Extract the (x, y) coordinate from the center of the cell holding the provided text.  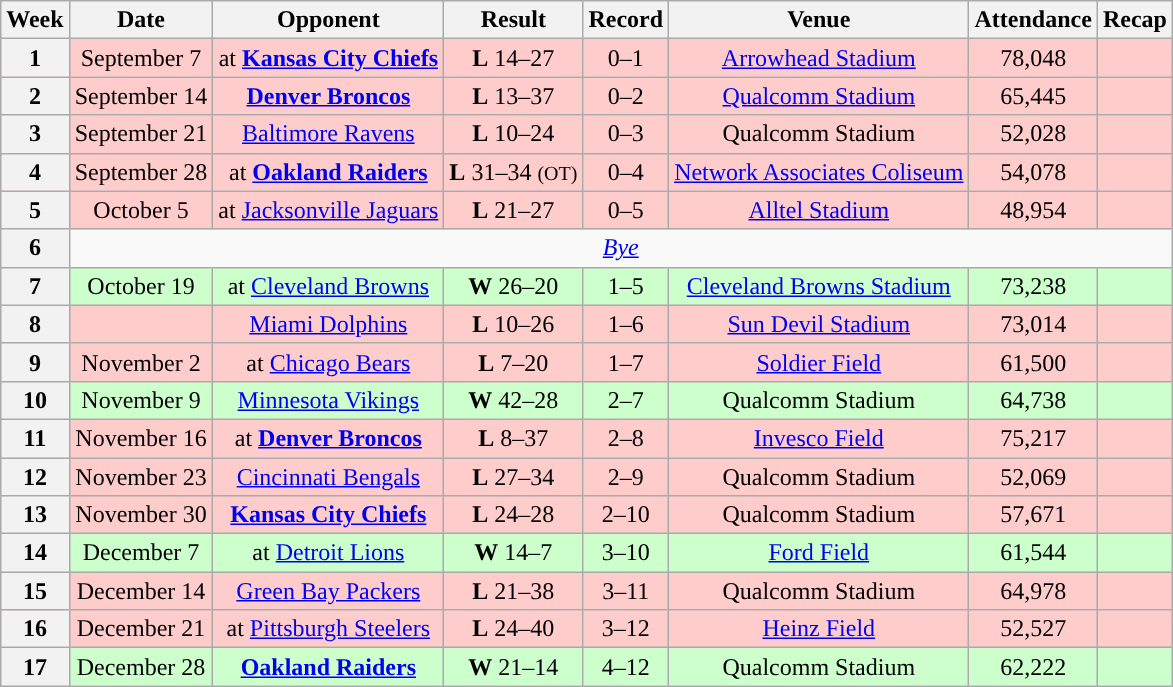
1 (35, 58)
65,445 (1033, 96)
October 19 (141, 286)
Result (514, 20)
Sun Devil Stadium (819, 324)
at Kansas City Chiefs (328, 58)
10 (35, 400)
3–12 (626, 629)
2–7 (626, 400)
2 (35, 96)
November 2 (141, 362)
L 21–27 (514, 210)
Alltel Stadium (819, 210)
78,048 (1033, 58)
September 7 (141, 58)
Denver Broncos (328, 96)
2–8 (626, 438)
November 9 (141, 400)
at Cleveland Browns (328, 286)
14 (35, 553)
62,222 (1033, 667)
Baltimore Ravens (328, 134)
L 10–24 (514, 134)
L 27–34 (514, 477)
at Pittsburgh Steelers (328, 629)
Heinz Field (819, 629)
1–5 (626, 286)
0–1 (626, 58)
L 24–40 (514, 629)
Minnesota Vikings (328, 400)
Bye (620, 248)
W 14–7 (514, 553)
8 (35, 324)
December 28 (141, 667)
75,217 (1033, 438)
W 42–28 (514, 400)
64,738 (1033, 400)
L 21–38 (514, 591)
54,078 (1033, 172)
Cleveland Browns Stadium (819, 286)
6 (35, 248)
Attendance (1033, 20)
9 (35, 362)
Green Bay Packers (328, 591)
2–10 (626, 515)
Week (35, 20)
Ford Field (819, 553)
15 (35, 591)
61,544 (1033, 553)
64,978 (1033, 591)
0–2 (626, 96)
0–5 (626, 210)
73,014 (1033, 324)
December 21 (141, 629)
11 (35, 438)
L 14–27 (514, 58)
3–11 (626, 591)
Venue (819, 20)
Arrowhead Stadium (819, 58)
L 8–37 (514, 438)
Cincinnati Bengals (328, 477)
0–4 (626, 172)
L 13–37 (514, 96)
Network Associates Coliseum (819, 172)
L 7–20 (514, 362)
L 31–34 (OT) (514, 172)
7 (35, 286)
Recap (1134, 20)
at Detroit Lions (328, 553)
L 24–28 (514, 515)
at Chicago Bears (328, 362)
4–12 (626, 667)
3–10 (626, 553)
Oakland Raiders (328, 667)
Date (141, 20)
Kansas City Chiefs (328, 515)
November 16 (141, 438)
3 (35, 134)
1–7 (626, 362)
September 28 (141, 172)
52,069 (1033, 477)
2–9 (626, 477)
1–6 (626, 324)
Invesco Field (819, 438)
17 (35, 667)
W 26–20 (514, 286)
at Oakland Raiders (328, 172)
48,954 (1033, 210)
0–3 (626, 134)
Miami Dolphins (328, 324)
61,500 (1033, 362)
December 14 (141, 591)
L 10–26 (514, 324)
5 (35, 210)
73,238 (1033, 286)
52,527 (1033, 629)
November 30 (141, 515)
12 (35, 477)
Record (626, 20)
at Denver Broncos (328, 438)
November 23 (141, 477)
13 (35, 515)
52,028 (1033, 134)
Soldier Field (819, 362)
Opponent (328, 20)
October 5 (141, 210)
September 21 (141, 134)
4 (35, 172)
at Jacksonville Jaguars (328, 210)
16 (35, 629)
September 14 (141, 96)
December 7 (141, 553)
57,671 (1033, 515)
W 21–14 (514, 667)
